Find where the given text appears and provide that cell's center as [x, y] coordinate. 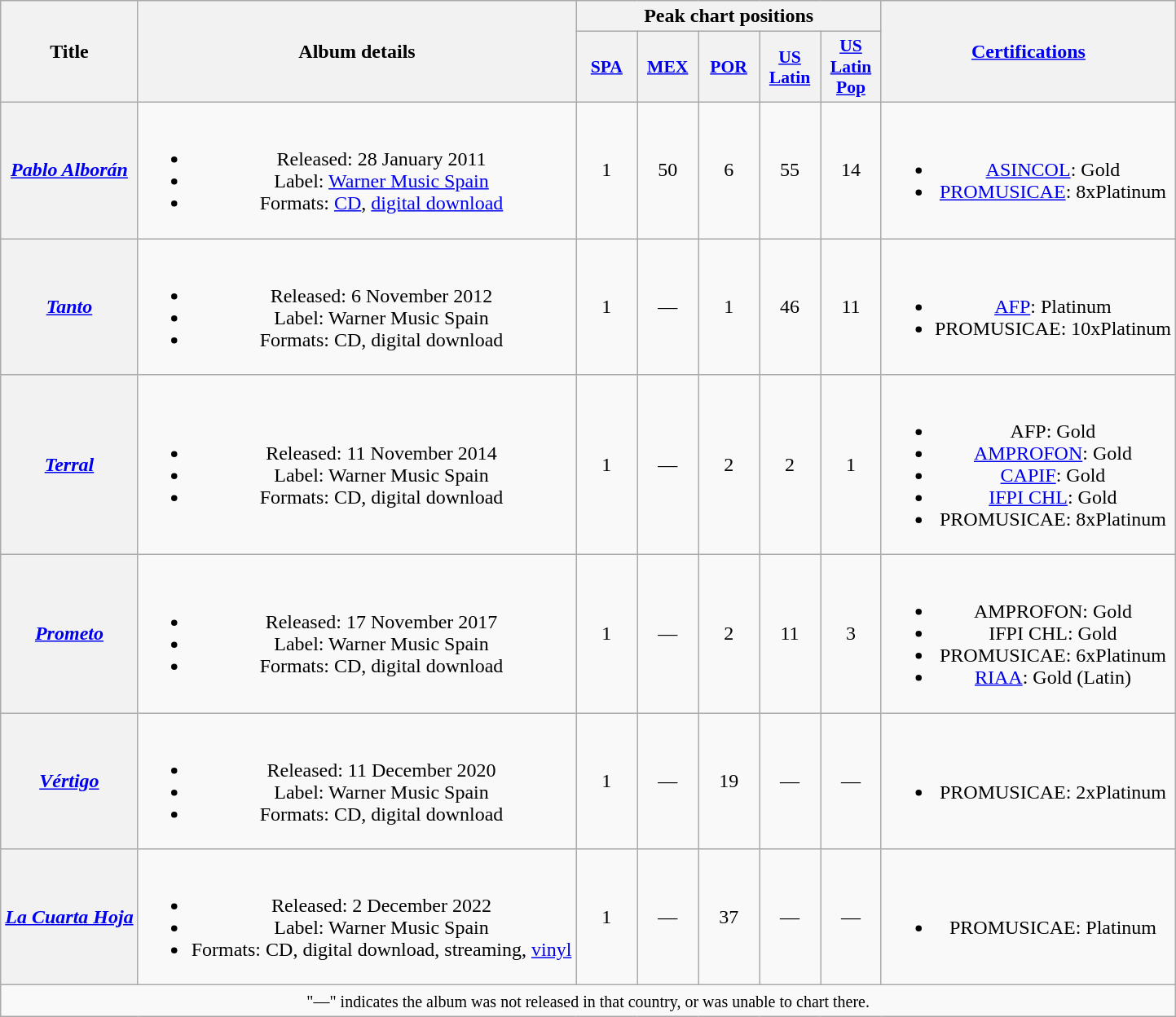
Prometo [69, 634]
"—" indicates the album was not released in that country, or was unable to chart there. [588, 1001]
Peak chart positions [729, 16]
PROMUSICAE: 2xPlatinum [1028, 781]
Album details [357, 52]
Tanto [69, 306]
Released: 11 December 2020Label: Warner Music SpainFormats: CD, digital download [357, 781]
37 [729, 918]
14 [851, 169]
SPA [606, 67]
Certifications [1028, 52]
Terral [69, 464]
USLatin Pop [851, 67]
6 [729, 169]
Released: 28 January 2011Label: Warner Music SpainFormats: CD, digital download [357, 169]
Pablo Alborán [69, 169]
AFP: GoldAMPROFON: GoldCAPIF: GoldIFPI CHL: GoldPROMUSICAE: 8xPlatinum [1028, 464]
50 [668, 169]
55 [791, 169]
USLatin [791, 67]
PROMUSICAE: Platinum [1028, 918]
ASINCOL: GoldPROMUSICAE: 8xPlatinum [1028, 169]
Released: 17 November 2017Label: Warner Music SpainFormats: CD, digital download [357, 634]
3 [851, 634]
19 [729, 781]
Released: 6 November 2012Label: Warner Music SpainFormats: CD, digital download [357, 306]
Released: 2 December 2022Label: Warner Music SpainFormats: CD, digital download, streaming, vinyl [357, 918]
AMPROFON: GoldIFPI CHL: GoldPROMUSICAE: 6xPlatinumRIAA: Gold (Latin) [1028, 634]
Vértigo [69, 781]
46 [791, 306]
Released: 11 November 2014Label: Warner Music SpainFormats: CD, digital download [357, 464]
Title [69, 52]
POR [729, 67]
MEX [668, 67]
AFP: PlatinumPROMUSICAE: 10xPlatinum [1028, 306]
La Cuarta Hoja [69, 918]
